Search for the cell housing the specified text and yield its [x, y] center coordinate. 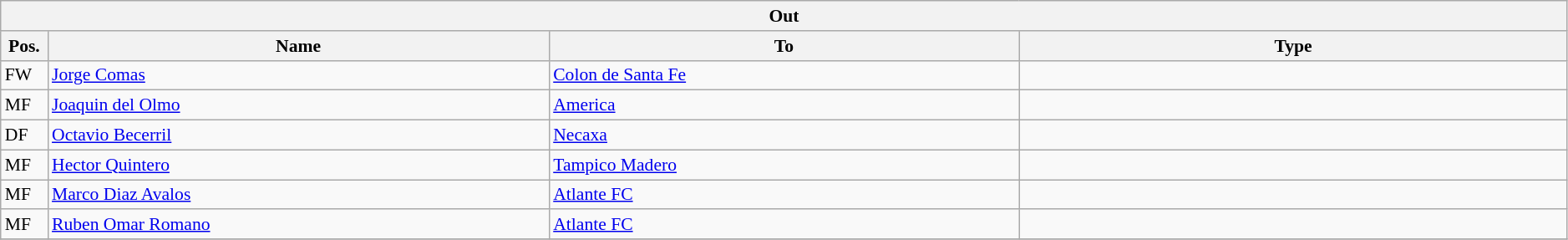
To [784, 46]
Octavio Becerril [298, 135]
DF [24, 135]
Marco Diaz Avalos [298, 195]
Ruben Omar Romano [298, 225]
Hector Quintero [298, 165]
Colon de Santa Fe [784, 75]
Joaquin del Olmo [298, 105]
Out [784, 16]
Jorge Comas [298, 75]
Tampico Madero [784, 165]
Name [298, 46]
America [784, 105]
Necaxa [784, 135]
FW [24, 75]
Pos. [24, 46]
Type [1293, 46]
